Pinpoint the cell where the given text exists, returning its (x, y) midpoint coordinate. 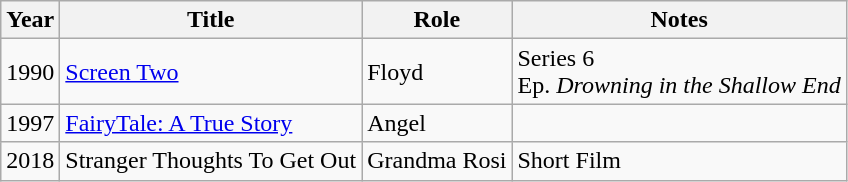
Notes (679, 20)
FairyTale: A True Story (211, 123)
Grandma Rosi (437, 161)
1990 (30, 72)
Floyd (437, 72)
2018 (30, 161)
Year (30, 20)
1997 (30, 123)
Stranger Thoughts To Get Out (211, 161)
Screen Two (211, 72)
Short Film (679, 161)
Title (211, 20)
Series 6Ep. Drowning in the Shallow End (679, 72)
Role (437, 20)
Angel (437, 123)
